Extract the (X, Y) coordinate from the center of the cell holding the provided text.  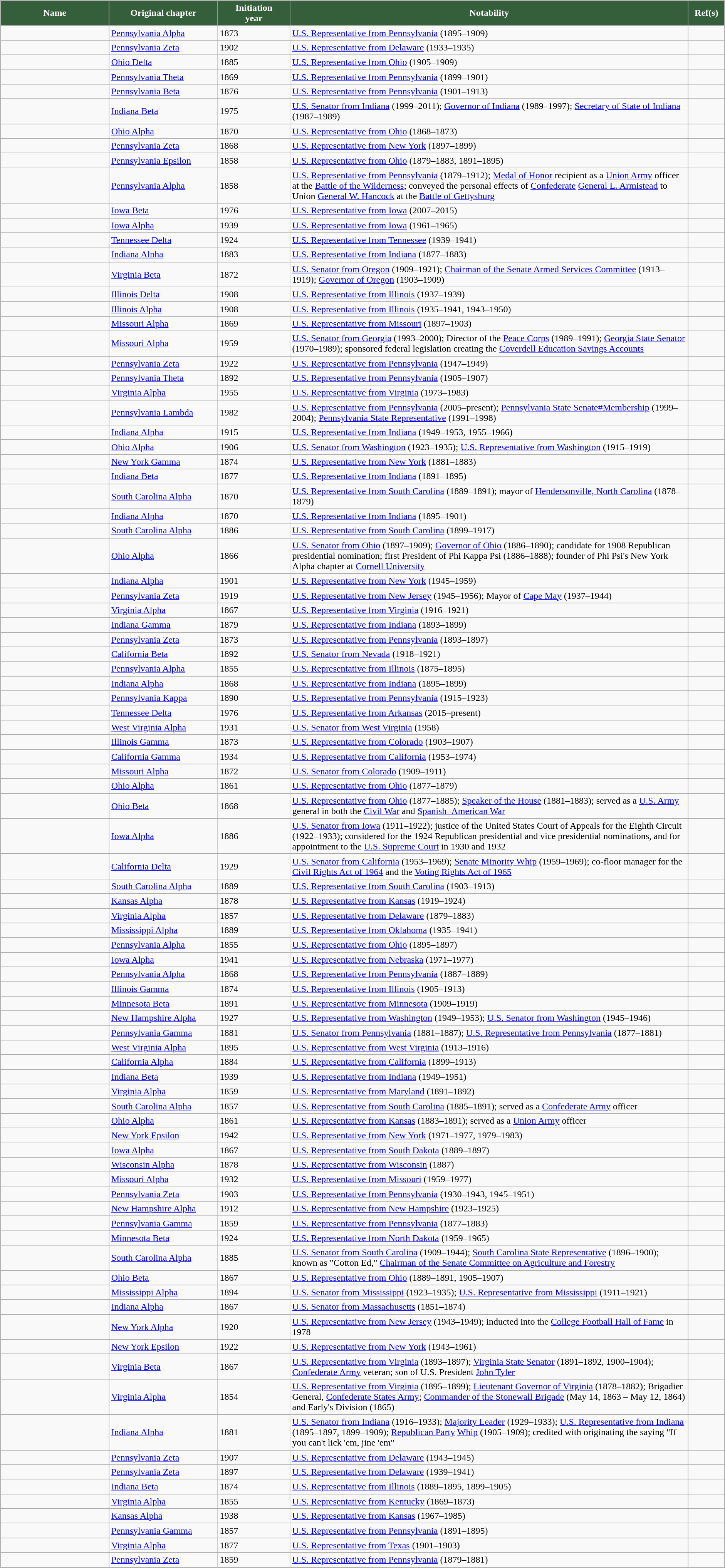
U.S. Senator from Colorado (1909–1911) (489, 771)
California Beta (163, 654)
Iowa Beta (163, 211)
U.S. Representative from Pennsylvania (1879–1881) (489, 1560)
U.S. Representative from Indiana (1891–1895) (489, 476)
1920 (254, 1327)
1912 (254, 1209)
U.S. Representative from New York (1943–1961) (489, 1347)
U.S. Representative from Illinois (1905–1913) (489, 989)
U.S. Representative from Delaware (1933–1935) (489, 47)
1895 (254, 1047)
U.S. Representative from Pennsylvania (1901–1913) (489, 92)
U.S. Senator from Washington (1923–1935); U.S. Representative from Washington (1915–1919) (489, 447)
Pennsylvania Kappa (163, 698)
U.S. Representative from Illinois (1889–1895, 1899–1905) (489, 1487)
U.S. Representative from Nebraska (1971–1977) (489, 960)
U.S. Representative from Delaware (1943–1945) (489, 1457)
U.S. Senator from Massachusetts (1851–1874) (489, 1307)
U.S. Representative from Illinois (1937–1939) (489, 294)
U.S. Senator from Mississippi (1923–1935); U.S. Representative from Mississippi (1911–1921) (489, 1292)
U.S. Representative from Ohio (1879–1883, 1891–1895) (489, 161)
U.S. Representative from Pennsylvania (1887–1889) (489, 974)
U.S. Representative from Indiana (1893–1899) (489, 625)
Indiana Gamma (163, 625)
U.S. Representative from Washington (1949–1953); U.S. Senator from Washington (1945–1946) (489, 1018)
U.S. Representative from Minnesota (1909–1919) (489, 1003)
1876 (254, 92)
1883 (254, 255)
Ohio Delta (163, 62)
Name (55, 13)
1884 (254, 1062)
U.S. Representative from Virginia (1916–1921) (489, 610)
U.S. Representative from Pennsylvania (1893–1897) (489, 640)
U.S. Representative from Indiana (1895–1901) (489, 516)
1932 (254, 1179)
U.S. Representative from New Hampshire (1923–1925) (489, 1209)
1934 (254, 757)
1919 (254, 595)
U.S. Representative from Pennsylvania (1895–1909) (489, 33)
U.S. Representative from Pennsylvania (1947–1949) (489, 363)
1866 (254, 556)
1903 (254, 1194)
U.S. Representative from New Jersey (1943–1949); inducted into the College Football Hall of Fame in 1978 (489, 1327)
U.S. Representative from Indiana (1895–1899) (489, 683)
U.S. Representative from Maryland (1891–1892) (489, 1091)
U.S. Representative from South Dakota (1889–1897) (489, 1150)
1959 (254, 343)
U.S. Representative from Pennsylvania (1905–1907) (489, 378)
California Delta (163, 866)
U.S. Representative from Ohio (1895–1897) (489, 945)
1975 (254, 112)
U.S. Representative from South Carolina (1885–1891); served as a Confederate Army officer (489, 1106)
U.S. Representative from North Dakota (1959–1965) (489, 1238)
U.S. Representative from Delaware (1879–1883) (489, 915)
Wisconsin Alpha (163, 1165)
Illinois Alpha (163, 309)
U.S. Senator from Indiana (1999–2011); Governor of Indiana (1989–1997); Secretary of State of Indiana (1987–1989) (489, 112)
1955 (254, 393)
U.S. Representative from Kentucky (1869–1873) (489, 1501)
U.S. Representative from Ohio (1889–1891, 1905–1907) (489, 1278)
1938 (254, 1516)
U.S. Representative from Ohio (1868–1873) (489, 131)
U.S. Representative from Pennsylvania (1930–1943, 1945–1951) (489, 1194)
1901 (254, 581)
U.S. Representative from Pennsylvania (1891–1895) (489, 1531)
Illinois Delta (163, 294)
U.S. Representative from New York (1881–1883) (489, 462)
U.S. Representative from Pennsylvania (1899–1901) (489, 77)
U.S. Representative from West Virginia (1913–1916) (489, 1047)
U.S. Representative from Wisconsin (1887) (489, 1165)
U.S. Representative from Arkansas (2015–present) (489, 713)
California Alpha (163, 1062)
U.S. Representative from Missouri (1897–1903) (489, 323)
U.S. Representative from New York (1971–1977, 1979–1983) (489, 1135)
Initiationyear (254, 13)
U.S. Senator from Nevada (1918–1921) (489, 654)
U.S. Representative from Missouri (1959–1977) (489, 1179)
New York Gamma (163, 462)
U.S. Representative from Tennessee (1939–1941) (489, 240)
U.S. Representative from Iowa (2007–2015) (489, 211)
Pennsylvania Beta (163, 92)
1942 (254, 1135)
U.S. Representative from South Carolina (1889–1891); mayor of Hendersonville, North Carolina (1878–1879) (489, 496)
U.S. Representative from South Carolina (1903–1913) (489, 886)
1915 (254, 432)
U.S. Representative from Indiana (1949–1953, 1955–1966) (489, 432)
1941 (254, 960)
U.S. Representative from Pennsylvania (1915–1923) (489, 698)
U.S. Representative from Illinois (1875–1895) (489, 669)
California Gamma (163, 757)
U.S. Representative from New York (1945–1959) (489, 581)
U.S. Senator from Pennsylvania (1881–1887); U.S. Representative from Pennsylvania (1877–1881) (489, 1033)
U.S. Representative from Iowa (1961–1965) (489, 225)
Original chapter (163, 13)
U.S. Representative from New Jersey (1945–1956); Mayor of Cape May (1937–1944) (489, 595)
U.S. Representative from Illinois (1935–1941, 1943–1950) (489, 309)
1906 (254, 447)
1902 (254, 47)
U.S. Representative from California (1953–1974) (489, 757)
U.S. Representative from Indiana (1949–1951) (489, 1077)
U.S. Representative from Colorado (1903–1907) (489, 742)
U.S. Representative from Virginia (1973–1983) (489, 393)
U.S. Representative from Kansas (1967–1985) (489, 1516)
U.S. Representative from California (1899–1913) (489, 1062)
U.S. Representative from South Carolina (1899–1917) (489, 531)
U.S. Representative from New York (1897–1899) (489, 146)
Pennsylvania Epsilon (163, 161)
1854 (254, 1397)
1927 (254, 1018)
U.S. Representative from Delaware (1939–1941) (489, 1472)
New York Alpha (163, 1327)
1879 (254, 625)
U.S. Representative from Kansas (1919–1924) (489, 901)
U.S. Representative from Indiana (1877–1883) (489, 255)
1890 (254, 698)
1897 (254, 1472)
1891 (254, 1003)
U.S. Representative from Oklahoma (1935–1941) (489, 930)
Ref(s) (707, 13)
U.S. Representative from Pennsylvania (2005–present); Pennsylvania State Senate#Membership (1999–2004); Pennsylvania State Representative (1991–1998) (489, 413)
Pennsylvania Lambda (163, 413)
U.S. Representative from Ohio (1905–1909) (489, 62)
U.S. Representative from Pennsylvania (1877–1883) (489, 1223)
U.S. Senator from Oregon (1909–1921); Chairman of the Senate Armed Services Committee (1913–1919); Governor of Oregon (1903–1909) (489, 274)
U.S. Representative from Kansas (1883–1891); served as a Union Army officer (489, 1121)
1907 (254, 1457)
U.S. Senator from West Virginia (1958) (489, 727)
Notability (489, 13)
U.S. Representative from Ohio (1877–1879) (489, 786)
1931 (254, 727)
1929 (254, 866)
1982 (254, 413)
U.S. Representative from Texas (1901–1903) (489, 1545)
1894 (254, 1292)
